Find where the given text appears and provide that cell's center as [X, Y] coordinate. 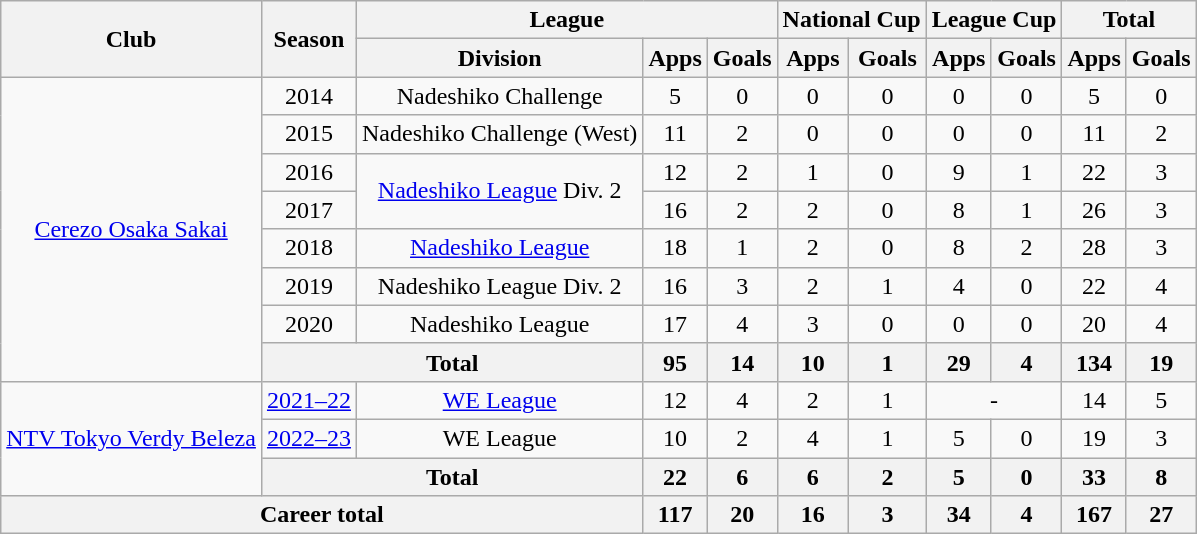
29 [958, 362]
Season [308, 39]
17 [675, 324]
2018 [308, 248]
Club [132, 39]
League Cup [994, 20]
27 [1161, 515]
2020 [308, 324]
2014 [308, 96]
26 [1094, 210]
34 [958, 515]
2016 [308, 172]
134 [1094, 362]
2019 [308, 286]
117 [675, 515]
Division [499, 58]
18 [675, 248]
2017 [308, 210]
League [566, 20]
95 [675, 362]
Nadeshiko Challenge [499, 96]
28 [1094, 248]
2015 [308, 134]
2021–22 [308, 400]
2022–23 [308, 438]
33 [1094, 477]
9 [958, 172]
Nadeshiko Challenge (West) [499, 134]
Career total [322, 515]
167 [1094, 515]
NTV Tokyo Verdy Beleza [132, 438]
- [994, 400]
National Cup [852, 20]
Cerezo Osaka Sakai [132, 229]
